Output the (X, Y) coordinate of the center of the cell containing the given text.  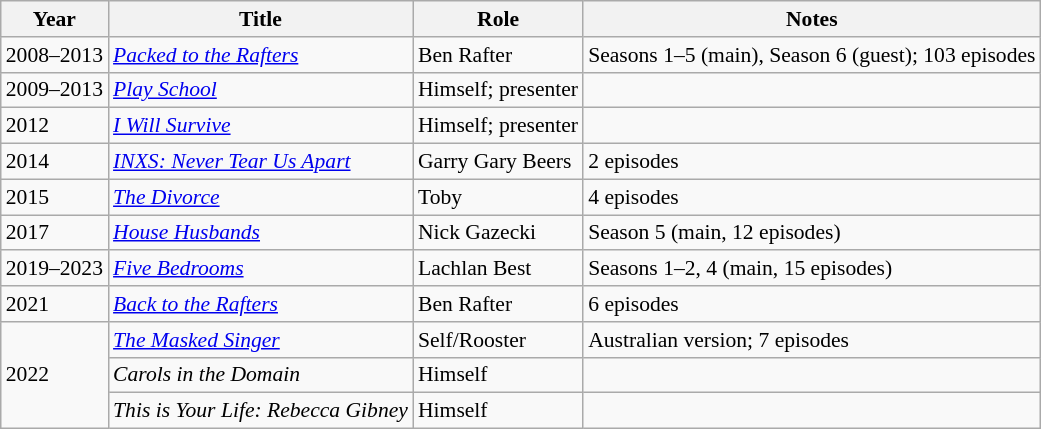
Toby (498, 197)
Self/Rooster (498, 340)
2021 (54, 304)
6 episodes (812, 304)
2019–2023 (54, 269)
2014 (54, 162)
Five Bedrooms (260, 269)
2 episodes (812, 162)
2008–2013 (54, 55)
INXS: Never Tear Us Apart (260, 162)
Nick Gazecki (498, 233)
Lachlan Best (498, 269)
Role (498, 19)
Back to the Rafters (260, 304)
2022 (54, 376)
Season 5 (main, 12 episodes) (812, 233)
2009–2013 (54, 90)
This is Your Life: Rebecca Gibney (260, 411)
2012 (54, 126)
Packed to the Rafters (260, 55)
The Masked Singer (260, 340)
Play School (260, 90)
Title (260, 19)
4 episodes (812, 197)
Garry Gary Beers (498, 162)
2017 (54, 233)
Seasons 1–5 (main), Season 6 (guest); 103 episodes (812, 55)
House Husbands (260, 233)
The Divorce (260, 197)
Seasons 1–2, 4 (main, 15 episodes) (812, 269)
Year (54, 19)
Notes (812, 19)
I Will Survive (260, 126)
2015 (54, 197)
Carols in the Domain (260, 375)
Australian version; 7 episodes (812, 340)
